Find where the given text appears and provide that cell's center as (x, y) coordinate. 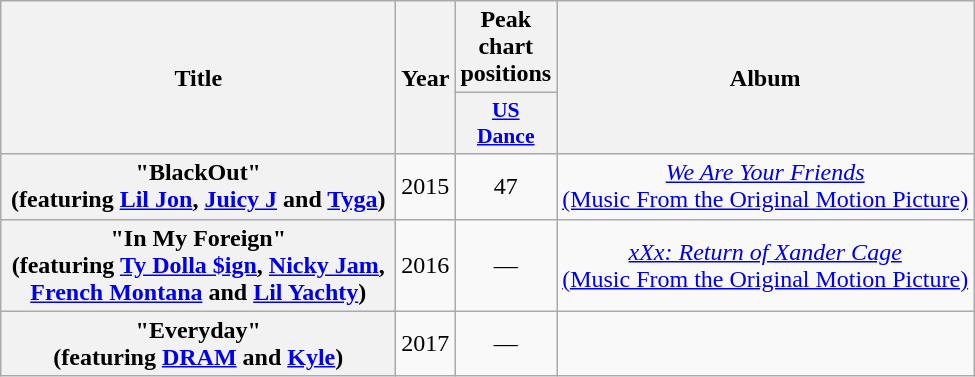
"In My Foreign"(featuring Ty Dolla $ign, Nicky Jam, French Montana and Lil Yachty) (198, 265)
USDance (506, 124)
2017 (426, 344)
2016 (426, 265)
2015 (426, 186)
We Are Your Friends(Music From the Original Motion Picture) (766, 186)
Album (766, 78)
"Everyday"(featuring DRAM and Kyle) (198, 344)
Year (426, 78)
"BlackOut"(featuring Lil Jon, Juicy J and Tyga) (198, 186)
Peak chart positions (506, 47)
Title (198, 78)
47 (506, 186)
xXx: Return of Xander Cage(Music From the Original Motion Picture) (766, 265)
